Pinpoint the cell where the given text exists, returning its (x, y) midpoint coordinate. 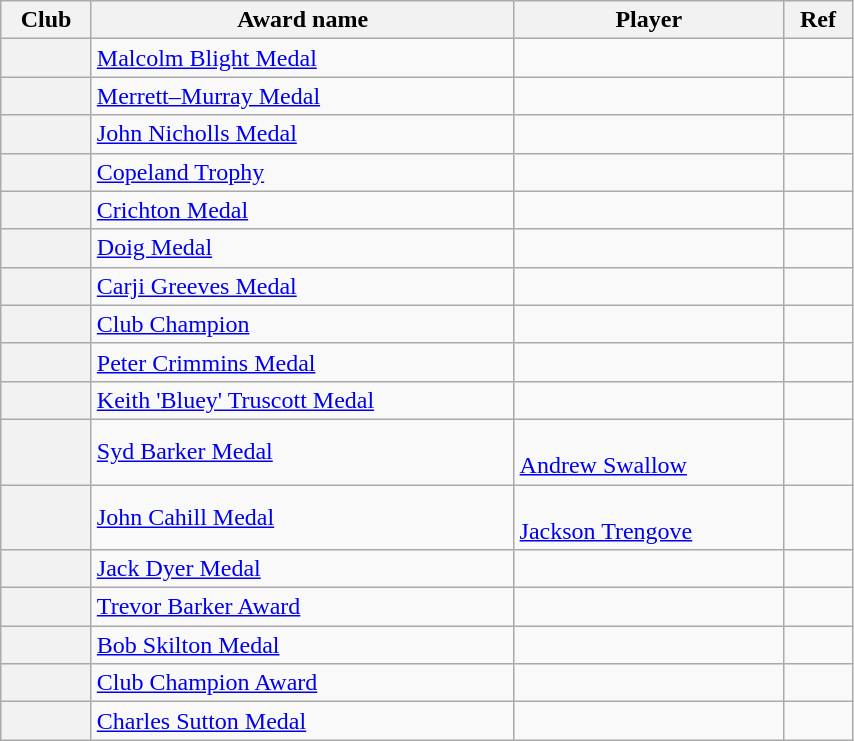
Player (648, 20)
Keith 'Bluey' Truscott Medal (302, 400)
Trevor Barker Award (302, 607)
Carji Greeves Medal (302, 286)
Ref (818, 20)
Doig Medal (302, 248)
Club Champion Award (302, 683)
Club Champion (302, 324)
Merrett–Murray Medal (302, 96)
Peter Crimmins Medal (302, 362)
Jack Dyer Medal (302, 569)
Andrew Swallow (648, 452)
John Nicholls Medal (302, 134)
Copeland Trophy (302, 172)
Charles Sutton Medal (302, 721)
Crichton Medal (302, 210)
John Cahill Medal (302, 516)
Club (46, 20)
Award name (302, 20)
Syd Barker Medal (302, 452)
Bob Skilton Medal (302, 645)
Jackson Trengove (648, 516)
Malcolm Blight Medal (302, 58)
